For the text-containing cell, return its midpoint in (X, Y) coordinate format. 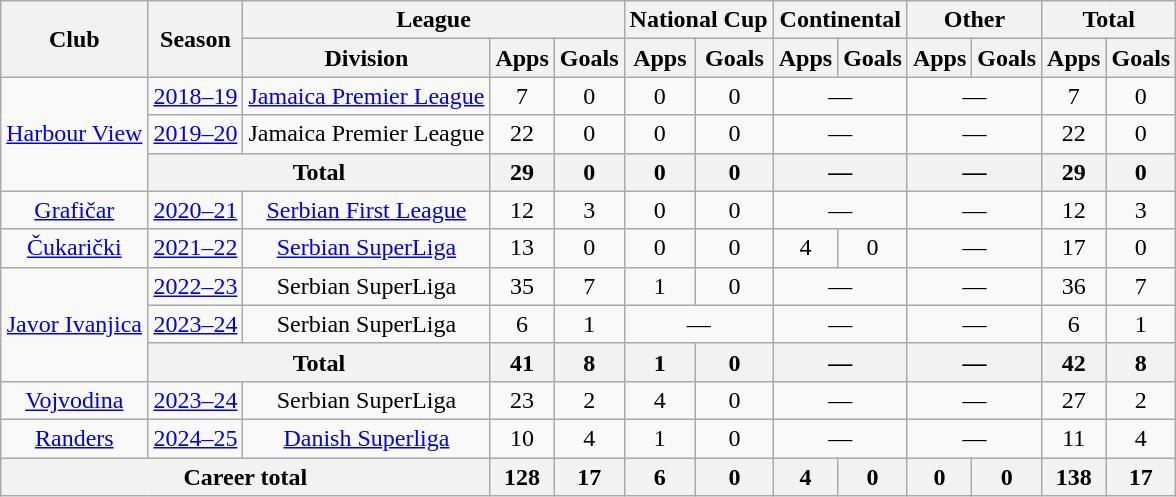
2022–23 (196, 286)
42 (1074, 362)
Career total (246, 477)
Division (366, 58)
Harbour View (74, 134)
National Cup (698, 20)
League (434, 20)
23 (522, 400)
Danish Superliga (366, 438)
128 (522, 477)
Javor Ivanjica (74, 324)
Continental (840, 20)
138 (1074, 477)
35 (522, 286)
Season (196, 39)
Randers (74, 438)
Serbian First League (366, 210)
Other (974, 20)
2018–19 (196, 96)
2019–20 (196, 134)
Grafičar (74, 210)
Club (74, 39)
2021–22 (196, 248)
10 (522, 438)
Čukarički (74, 248)
41 (522, 362)
11 (1074, 438)
36 (1074, 286)
2020–21 (196, 210)
2024–25 (196, 438)
Vojvodina (74, 400)
27 (1074, 400)
13 (522, 248)
